Return the [X, Y] coordinate for the center point of the cell that contains the specified text.  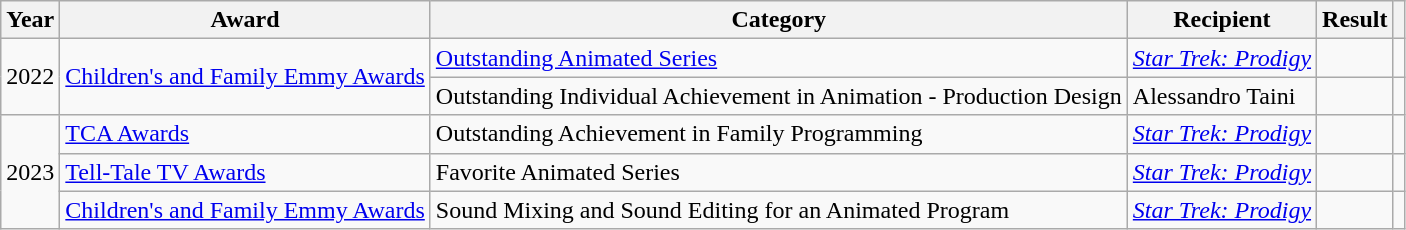
Outstanding Animated Series [778, 58]
Year [30, 20]
Sound Mixing and Sound Editing for an Animated Program [778, 210]
Outstanding Individual Achievement in Animation - Production Design [778, 96]
Tell-Tale TV Awards [245, 172]
Favorite Animated Series [778, 172]
Alessandro Taini [1222, 96]
TCA Awards [245, 134]
Recipient [1222, 20]
Category [778, 20]
Outstanding Achievement in Family Programming [778, 134]
Result [1355, 20]
2023 [30, 172]
Award [245, 20]
2022 [30, 77]
